Output the [x, y] coordinate of the center of the cell containing the given text.  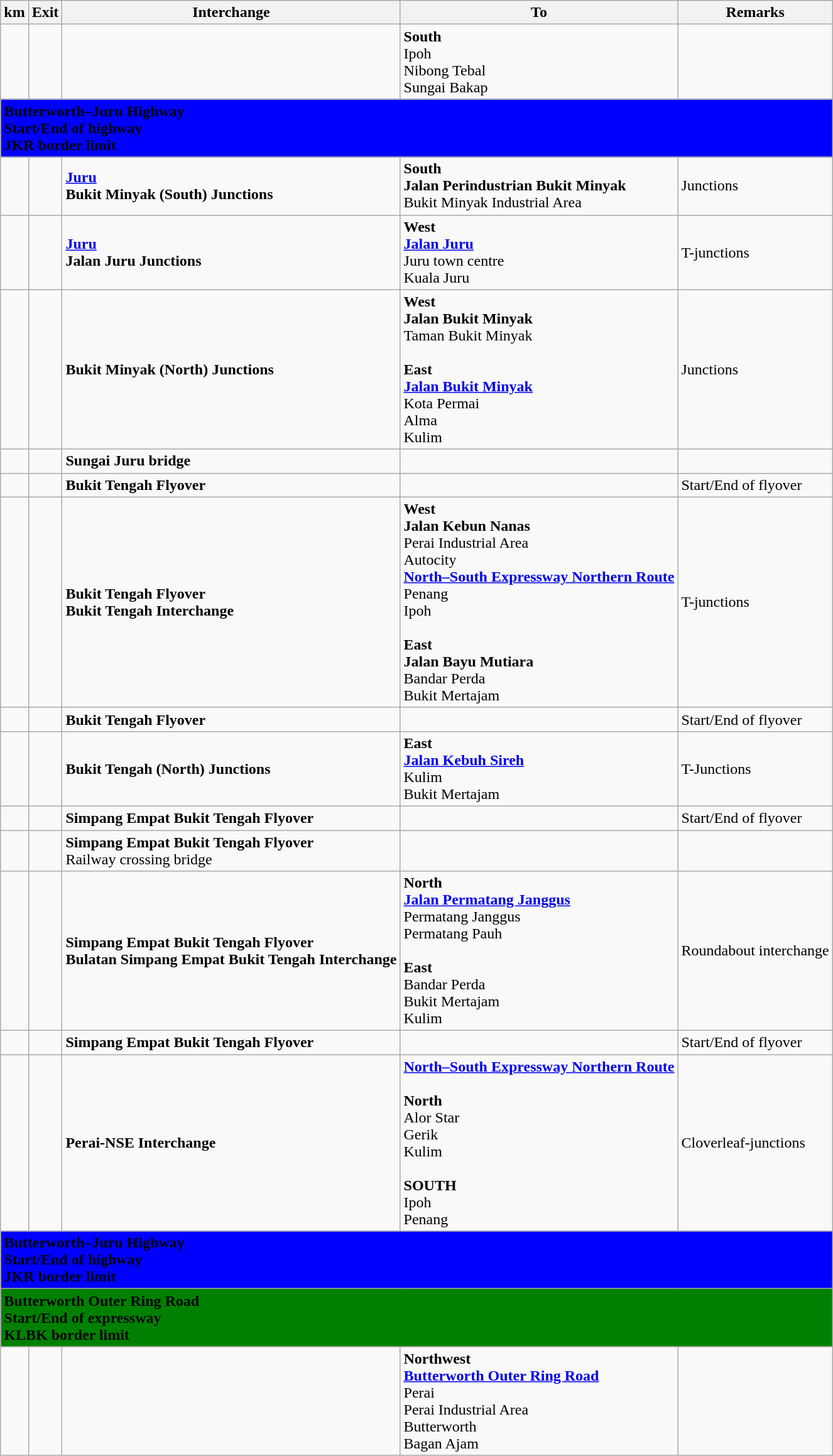
Roundabout interchange [755, 951]
WestJalan Bukit MinyakTaman Bukit MinyakEast Jalan Bukit MinyakKota PermaiAlmaKulim [539, 369]
km [14, 13]
Northwest Butterworth Outer Ring RoadPeraiPerai Industrial AreaButterworthBagan Ajam [539, 1401]
West Jalan JuruJuru town centreKuala Juru [539, 253]
Bukit Tengah (North) Junctions [231, 769]
Butterworth Outer Ring RoadStart/End of expresswayKLBK border limit [417, 1318]
South Ipoh Nibong Tebal Sungai Bakap [539, 62]
Cloverleaf-junctions [755, 1143]
East Jalan Kebuh SirehKulimBukit Mertajam [539, 769]
JuruJalan Juru Junctions [231, 253]
WestJalan Kebun NanasPerai Industrial Area Autocity North–South Expressway Northern RoutePenangIpohEastJalan Bayu MutiaraBandar PerdaBukit Mertajam [539, 602]
JuruBukit Minyak (South) Junctions [231, 186]
T-Junctions [755, 769]
SouthJalan Perindustrian Bukit MinyakBukit Minyak Industrial Area [539, 186]
Simpang Empat Bukit Tengah FlyoverBulatan Simpang Empat Bukit Tengah Interchange [231, 951]
Perai-NSE Interchange [231, 1143]
North Jalan Permatang JanggusPermatang JanggusPermatang PauhEast Bandar Perda Bukit Mertajam Kulim [539, 951]
Remarks [755, 13]
To [539, 13]
North–South Expressway Northern RouteNorthAlor StarGerikKulimSOUTHIpohPenang [539, 1143]
Exit [45, 13]
Bukit Minyak (North) Junctions [231, 369]
Interchange [231, 13]
Sungai Juru bridge [231, 461]
Simpang Empat Bukit Tengah FlyoverRailway crossing bridge [231, 850]
Bukit Tengah FlyoverBukit Tengah Interchange [231, 602]
